Pinpoint the cell where the given text exists, returning its [X, Y] midpoint coordinate. 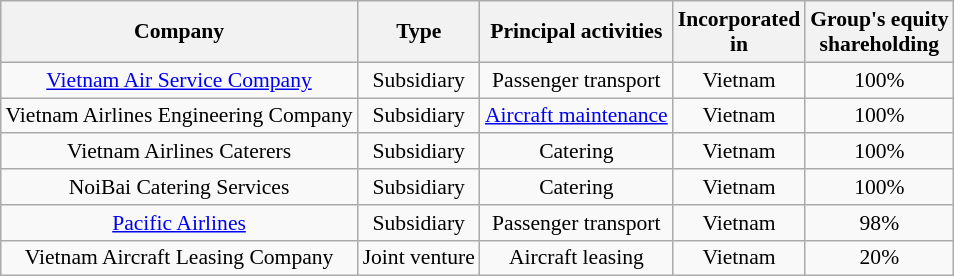
Aircraft maintenance [576, 116]
Aircraft leasing [576, 258]
Vietnam Aircraft Leasing Company [178, 258]
Joint venture [419, 258]
Type [419, 32]
98% [879, 222]
Vietnam Airlines Engineering Company [178, 116]
NoiBai Catering Services [178, 187]
Pacific Airlines [178, 222]
Principal activities [576, 32]
20% [879, 258]
Incorporatedin [739, 32]
Vietnam Air Service Company [178, 80]
Company [178, 32]
Vietnam Airlines Caterers [178, 151]
Group's equityshareholding [879, 32]
